Return the [x, y] coordinate for the center point of the cell that contains the specified text.  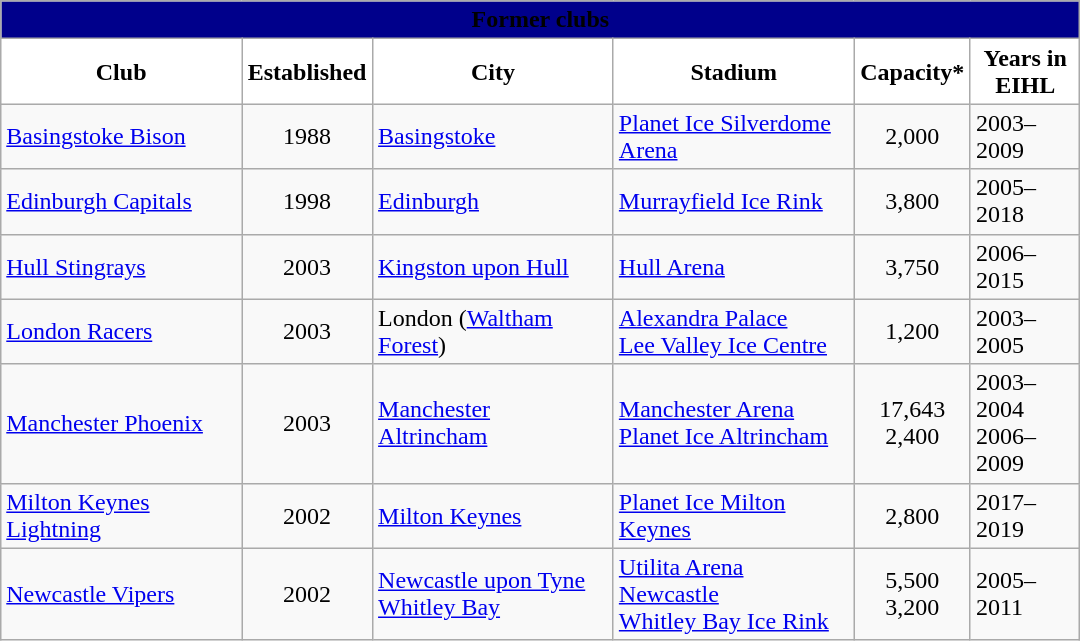
Kingston upon Hull [494, 266]
Edinburgh [494, 202]
Milton Keynes Lightning [122, 516]
London Racers [122, 332]
Years in EIHL [1025, 72]
Milton Keynes [494, 516]
Established [308, 72]
London (Waltham Forest) [494, 332]
2,800 [912, 516]
2003–2009 [1025, 136]
1,200 [912, 332]
Basingstoke Bison [122, 136]
Basingstoke [494, 136]
Edinburgh Capitals [122, 202]
2006–2015 [1025, 266]
Manchester Phoenix [122, 424]
Murrayfield Ice Rink [734, 202]
Utilita Arena NewcastleWhitley Bay Ice Rink [734, 594]
Manchester ArenaPlanet Ice Altrincham [734, 424]
Club [122, 72]
Newcastle Vipers [122, 594]
2005–2011 [1025, 594]
1988 [308, 136]
ManchesterAltrincham [494, 424]
Former clubs [540, 20]
3,800 [912, 202]
3,750 [912, 266]
2017–2019 [1025, 516]
2003–20042006–2009 [1025, 424]
Hull Stingrays [122, 266]
5,5003,200 [912, 594]
Planet Ice Milton Keynes [734, 516]
2005–2018 [1025, 202]
17,6432,400 [912, 424]
Planet Ice Silverdome Arena [734, 136]
Stadium [734, 72]
Newcastle upon TyneWhitley Bay [494, 594]
2,000 [912, 136]
Hull Arena [734, 266]
City [494, 72]
1998 [308, 202]
Capacity* [912, 72]
2003–2005 [1025, 332]
Alexandra PalaceLee Valley Ice Centre [734, 332]
